Determine the (X, Y) coordinate at the center of the cell enclosing the given text.  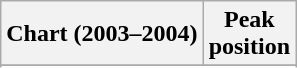
Chart (2003–2004) (102, 34)
Peakposition (249, 34)
